Find where the given text appears and provide that cell's center as (x, y) coordinate. 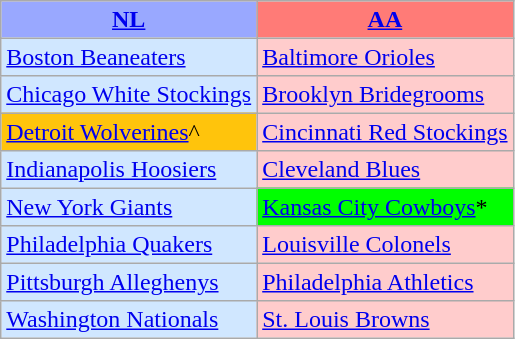
Cincinnati Red Stockings (385, 132)
Kansas City Cowboys* (385, 206)
Brooklyn Bridegrooms (385, 94)
Louisville Colonels (385, 244)
New York Giants (129, 206)
Chicago White Stockings (129, 94)
NL (129, 20)
Indianapolis Hoosiers (129, 170)
Philadelphia Athletics (385, 282)
Pittsburgh Alleghenys (129, 282)
Washington Nationals (129, 318)
St. Louis Browns (385, 318)
Detroit Wolverines^ (129, 132)
Philadelphia Quakers (129, 244)
Cleveland Blues (385, 170)
Boston Beaneaters (129, 56)
AA (385, 20)
Baltimore Orioles (385, 56)
